Return the (x, y) coordinate for the center point of the cell that contains the specified text.  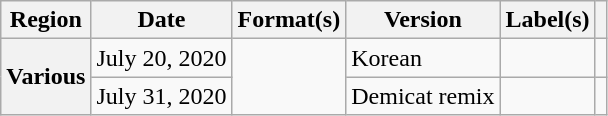
Various (46, 77)
Date (162, 20)
July 20, 2020 (162, 58)
Korean (423, 58)
Label(s) (548, 20)
Region (46, 20)
Version (423, 20)
Demicat remix (423, 96)
July 31, 2020 (162, 96)
Format(s) (289, 20)
